Return [X, Y] of the center of cell containing provided text 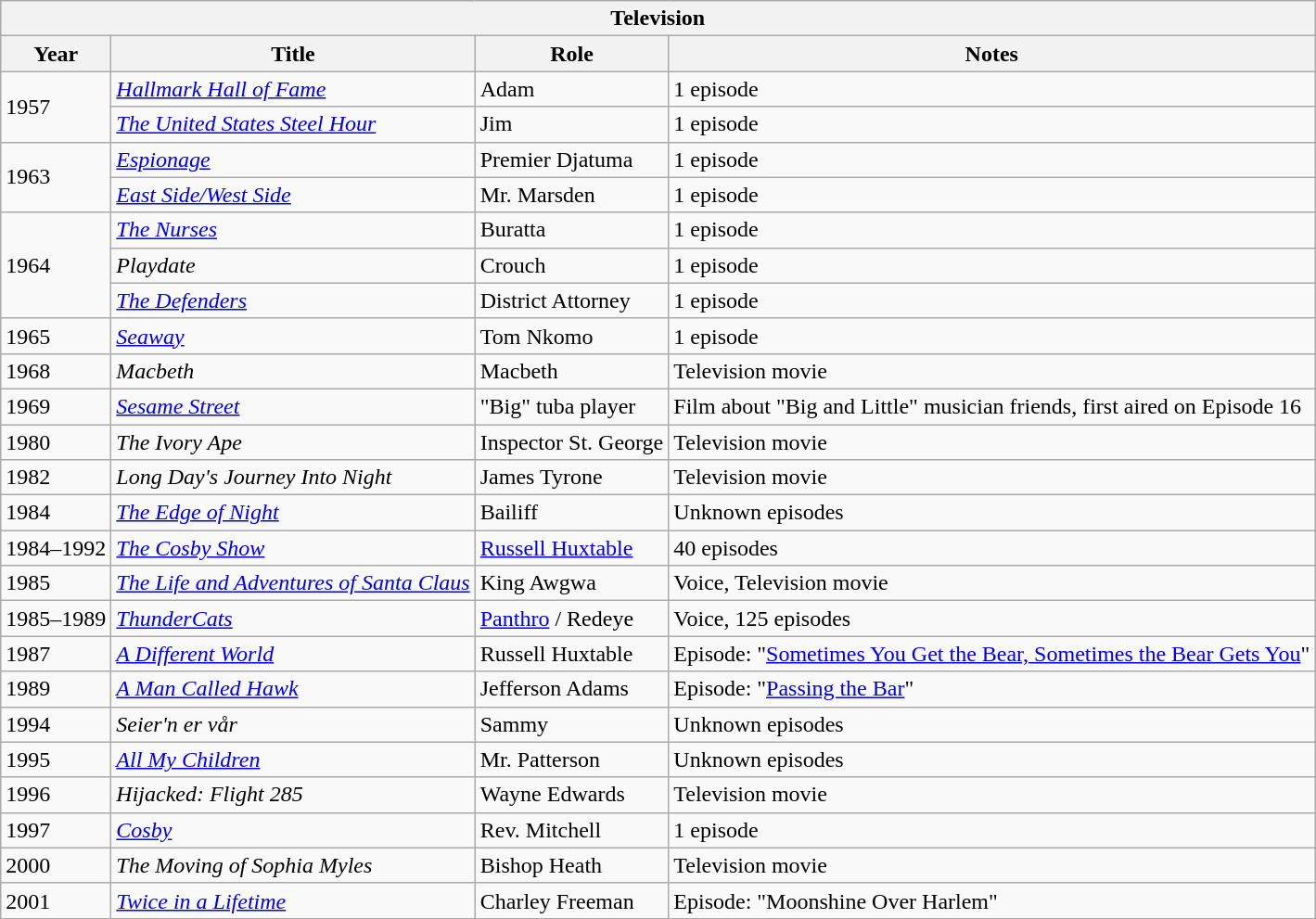
Seaway [293, 336]
1969 [56, 406]
Adam [571, 89]
Voice, Television movie [992, 583]
1984–1992 [56, 548]
East Side/West Side [293, 195]
District Attorney [571, 300]
Role [571, 54]
1963 [56, 177]
The Moving of Sophia Myles [293, 865]
1965 [56, 336]
1997 [56, 830]
1987 [56, 654]
The Edge of Night [293, 513]
Jefferson Adams [571, 689]
Espionage [293, 160]
1984 [56, 513]
Charley Freeman [571, 900]
James Tyrone [571, 478]
Film about "Big and Little" musician friends, first aired on Episode 16 [992, 406]
Playdate [293, 265]
All My Children [293, 759]
Rev. Mitchell [571, 830]
Cosby [293, 830]
Hijacked: Flight 285 [293, 795]
Voice, 125 episodes [992, 619]
The Life and Adventures of Santa Claus [293, 583]
Episode: "Sometimes You Get the Bear, Sometimes the Bear Gets You" [992, 654]
Episode: "Passing the Bar" [992, 689]
2001 [56, 900]
King Awgwa [571, 583]
Twice in a Lifetime [293, 900]
Notes [992, 54]
1985 [56, 583]
1957 [56, 107]
Year [56, 54]
1964 [56, 265]
Sammy [571, 724]
Premier Djatuma [571, 160]
Seier'n er vår [293, 724]
"Big" tuba player [571, 406]
Tom Nkomo [571, 336]
Wayne Edwards [571, 795]
Mr. Marsden [571, 195]
A Man Called Hawk [293, 689]
The Ivory Ape [293, 442]
Episode: "Moonshine Over Harlem" [992, 900]
1980 [56, 442]
1996 [56, 795]
1985–1989 [56, 619]
Bailiff [571, 513]
Long Day's Journey Into Night [293, 478]
1994 [56, 724]
Sesame Street [293, 406]
The Nurses [293, 230]
ThunderCats [293, 619]
Title [293, 54]
1989 [56, 689]
Bishop Heath [571, 865]
2000 [56, 865]
Hallmark Hall of Fame [293, 89]
Buratta [571, 230]
1995 [56, 759]
Television [658, 19]
Crouch [571, 265]
1968 [56, 371]
A Different World [293, 654]
Mr. Patterson [571, 759]
1982 [56, 478]
The Defenders [293, 300]
The United States Steel Hour [293, 124]
Jim [571, 124]
Panthro / Redeye [571, 619]
40 episodes [992, 548]
The Cosby Show [293, 548]
Inspector St. George [571, 442]
